Return the [X, Y] coordinate for the center point of the cell that contains the specified text.  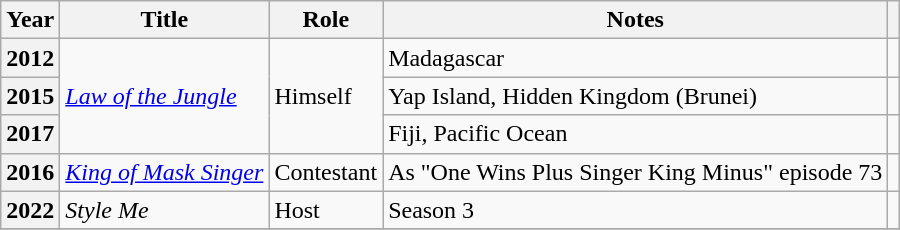
2015 [30, 96]
2016 [30, 172]
Year [30, 20]
2022 [30, 210]
Madagascar [636, 58]
King of Mask Singer [164, 172]
Fiji, Pacific Ocean [636, 134]
2017 [30, 134]
Style Me [164, 210]
As "One Wins Plus Singer King Minus" episode 73 [636, 172]
Notes [636, 20]
Law of the Jungle [164, 96]
Host [326, 210]
Title [164, 20]
Yap Island, Hidden Kingdom (Brunei) [636, 96]
2012 [30, 58]
Himself [326, 96]
Role [326, 20]
Season 3 [636, 210]
Contestant [326, 172]
